Identify which cell holds the provided text, then report its (X, Y) central coordinate. 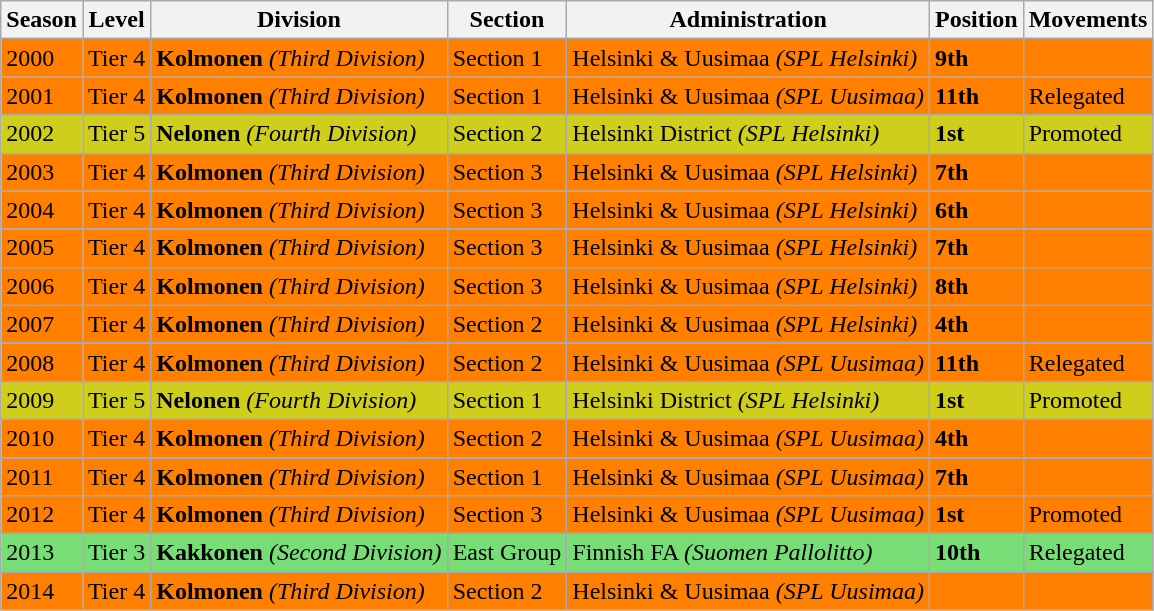
8th (976, 286)
2008 (42, 362)
Position (976, 20)
2012 (42, 515)
2014 (42, 591)
10th (976, 553)
2013 (42, 553)
2011 (42, 477)
6th (976, 210)
2000 (42, 58)
2001 (42, 96)
9th (976, 58)
2003 (42, 172)
Section (507, 20)
2002 (42, 134)
Finnish FA (Suomen Pallolitto) (748, 553)
2006 (42, 286)
2005 (42, 248)
Season (42, 20)
2009 (42, 400)
2010 (42, 438)
Level (116, 20)
2004 (42, 210)
Administration (748, 20)
Movements (1088, 20)
Division (299, 20)
Kakkonen (Second Division) (299, 553)
2007 (42, 324)
East Group (507, 553)
Tier 3 (116, 553)
